Provide the [X, Y] coordinate of the cell's center where the given text is located.  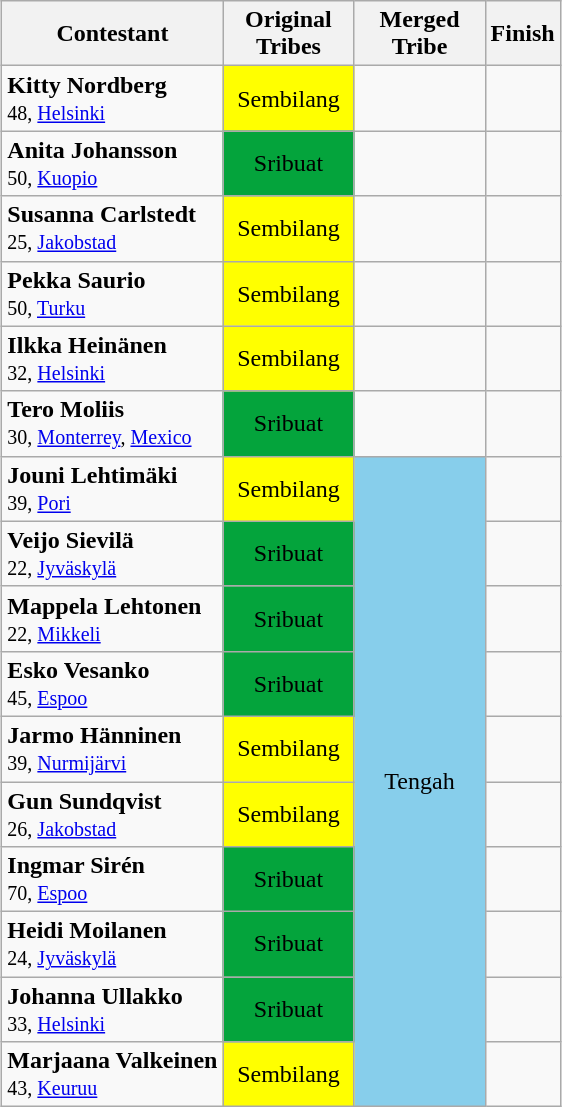
MergedTribe [420, 34]
OriginalTribes [288, 34]
Kitty Nordberg48, Helsinki [112, 98]
Contestant [112, 34]
Mappela Lehtonen22, Mikkeli [112, 618]
Susanna Carlstedt25, Jakobstad [112, 228]
Tero Moliis30, Monterrey, Mexico [112, 424]
Ingmar Sirén70, Espoo [112, 880]
Heidi Moilanen24, Jyväskylä [112, 944]
Finish [522, 34]
Gun Sundqvist26, Jakobstad [112, 814]
Esko Vesanko45, Espoo [112, 684]
Anita Johansson50, Kuopio [112, 164]
Jarmo Hänninen39, Nurmijärvi [112, 748]
Pekka Saurio50, Turku [112, 294]
Ilkka Heinänen32, Helsinki [112, 358]
Johanna Ullakko33, Helsinki [112, 1010]
Veijo Sievilä22, Jyväskylä [112, 554]
Marjaana Valkeinen43, Keuruu [112, 1074]
Tengah [420, 782]
Jouni Lehtimäki39, Pori [112, 488]
